Determine the [X, Y] coordinate at the center of the cell enclosing the given text.  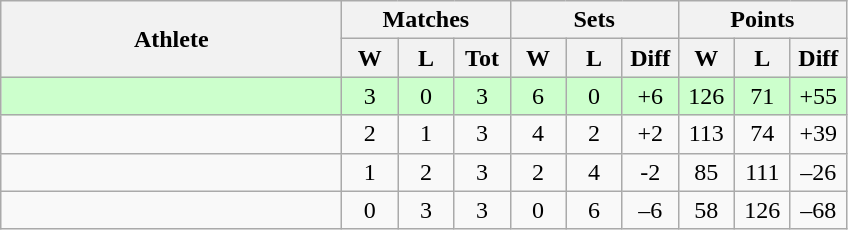
Athlete [172, 39]
Tot [482, 58]
+55 [818, 96]
71 [762, 96]
111 [762, 172]
–6 [650, 210]
85 [706, 172]
Sets [594, 20]
–26 [818, 172]
-2 [650, 172]
Matches [426, 20]
–68 [818, 210]
+39 [818, 134]
113 [706, 134]
+2 [650, 134]
+6 [650, 96]
Points [762, 20]
74 [762, 134]
58 [706, 210]
